Locate the cell with the specified text and output its (x, y) center coordinate. 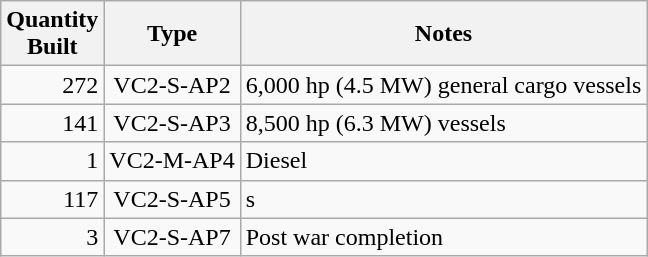
6,000 hp (4.5 MW) general cargo vessels (444, 85)
Diesel (444, 161)
141 (52, 123)
3 (52, 237)
VC2-S-AP2 (172, 85)
117 (52, 199)
Notes (444, 34)
1 (52, 161)
VC2-S-AP5 (172, 199)
272 (52, 85)
Type (172, 34)
Post war completion (444, 237)
VC2-M-AP4 (172, 161)
QuantityBuilt (52, 34)
VC2-S-AP7 (172, 237)
s (444, 199)
VC2-S-AP3 (172, 123)
8,500 hp (6.3 MW) vessels (444, 123)
